Determine the (x, y) coordinate at the center of the cell enclosing the given text.  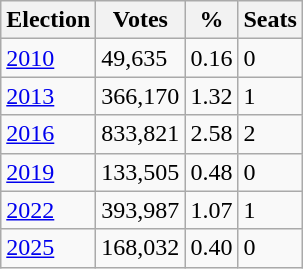
Votes (140, 20)
2.58 (212, 134)
393,987 (140, 210)
Seats (270, 20)
49,635 (140, 58)
2025 (48, 248)
2010 (48, 58)
2016 (48, 134)
168,032 (140, 248)
2019 (48, 172)
% (212, 20)
2 (270, 134)
2013 (48, 96)
0.16 (212, 58)
1.32 (212, 96)
0.48 (212, 172)
366,170 (140, 96)
0.40 (212, 248)
2022 (48, 210)
Election (48, 20)
833,821 (140, 134)
1.07 (212, 210)
133,505 (140, 172)
